Return the [x, y] coordinate for the center point of the cell that contains the specified text.  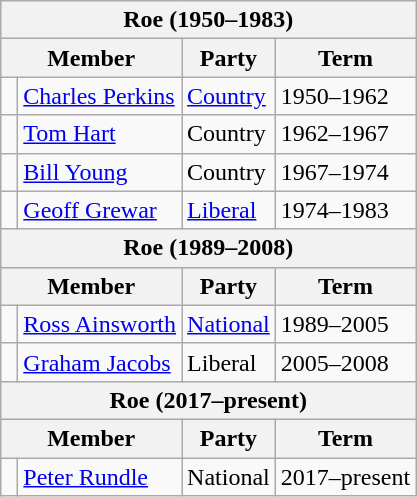
1974–1983 [345, 210]
Roe (1989–2008) [208, 248]
Roe (1950–1983) [208, 20]
Charles Perkins [100, 96]
1989–2005 [345, 324]
Peter Rundle [100, 477]
Geoff Grewar [100, 210]
Ross Ainsworth [100, 324]
Roe (2017–present) [208, 400]
Bill Young [100, 172]
1962–1967 [345, 134]
2005–2008 [345, 362]
Tom Hart [100, 134]
Graham Jacobs [100, 362]
2017–present [345, 477]
1967–1974 [345, 172]
1950–1962 [345, 96]
